Determine the [X, Y] coordinate at the center of the cell enclosing the given text.  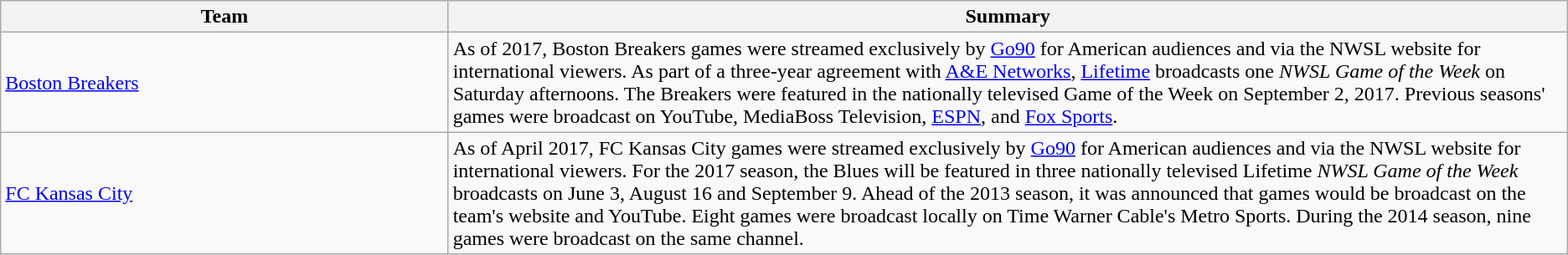
Team [224, 17]
Summary [1008, 17]
Boston Breakers [224, 82]
FC Kansas City [224, 193]
